Return (x, y) of the center of cell containing provided text 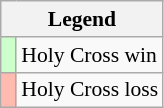
Legend (82, 19)
Holy Cross win (90, 55)
Holy Cross loss (90, 90)
